Find where the given text appears and provide that cell's center as (x, y) coordinate. 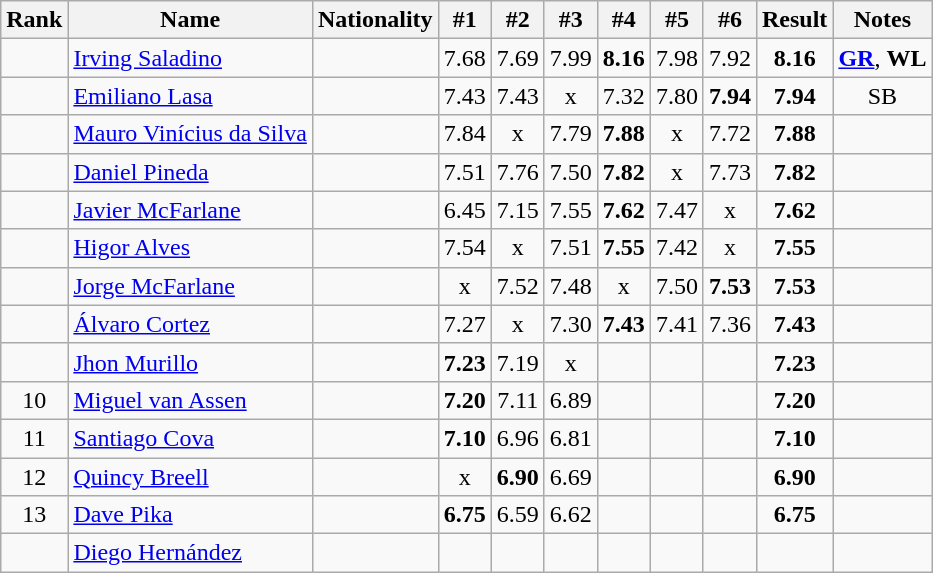
Quincy Breell (190, 477)
7.19 (518, 362)
Jhon Murillo (190, 362)
Nationality (375, 20)
Irving Saladino (190, 58)
7.72 (730, 134)
7.27 (464, 324)
7.36 (730, 324)
7.54 (464, 248)
7.47 (676, 210)
Javier McFarlane (190, 210)
GR, WL (882, 58)
6.69 (570, 477)
6.45 (464, 210)
7.98 (676, 58)
6.59 (518, 515)
Daniel Pineda (190, 172)
12 (34, 477)
Diego Hernández (190, 553)
Santiago Cova (190, 438)
SB (882, 96)
#2 (518, 20)
#4 (624, 20)
7.11 (518, 400)
7.79 (570, 134)
7.42 (676, 248)
7.15 (518, 210)
6.81 (570, 438)
Higor Alves (190, 248)
Álvaro Cortez (190, 324)
#1 (464, 20)
Mauro Vinícius da Silva (190, 134)
Emiliano Lasa (190, 96)
#5 (676, 20)
7.99 (570, 58)
7.80 (676, 96)
7.69 (518, 58)
Jorge McFarlane (190, 286)
7.52 (518, 286)
7.68 (464, 58)
7.92 (730, 58)
Result (794, 20)
Dave Pika (190, 515)
7.73 (730, 172)
6.96 (518, 438)
11 (34, 438)
Notes (882, 20)
7.48 (570, 286)
7.30 (570, 324)
Rank (34, 20)
7.41 (676, 324)
6.62 (570, 515)
6.89 (570, 400)
Name (190, 20)
#6 (730, 20)
#3 (570, 20)
Miguel van Assen (190, 400)
7.32 (624, 96)
10 (34, 400)
7.84 (464, 134)
7.76 (518, 172)
13 (34, 515)
